Provide the (x, y) coordinate of the cell's center where the given text is located.  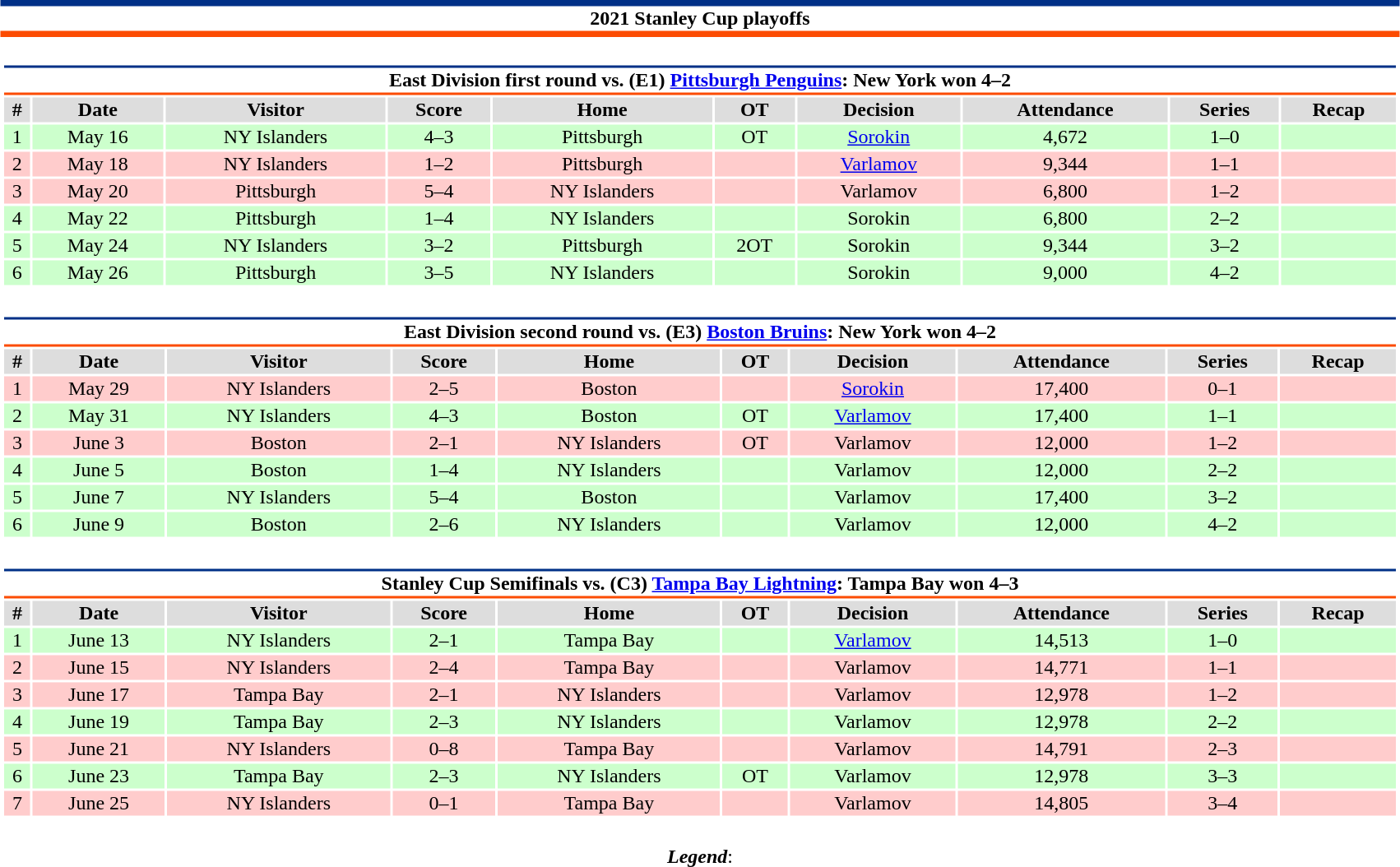
2–4 (444, 667)
Stanley Cup Semifinals vs. (C3) Tampa Bay Lightning: Tampa Bay won 4–3 (699, 584)
June 5 (99, 470)
14,513 (1061, 641)
June 7 (99, 498)
May 16 (97, 137)
June 13 (99, 641)
June 21 (99, 749)
4,672 (1066, 137)
2–6 (444, 524)
May 26 (97, 272)
June 9 (99, 524)
2OT (755, 246)
0–8 (444, 749)
East Division second round vs. (E3) Boston Bruins: New York won 4–2 (699, 332)
14,791 (1061, 749)
June 15 (99, 667)
3–3 (1222, 776)
14,771 (1061, 667)
May 18 (97, 164)
June 23 (99, 776)
3–5 (439, 272)
May 24 (97, 246)
2–5 (444, 389)
2021 Stanley Cup playoffs (700, 18)
May 20 (97, 192)
June 19 (99, 721)
3–4 (1222, 804)
June 3 (99, 443)
June 17 (99, 695)
9,000 (1066, 272)
7 (16, 804)
June 25 (99, 804)
May 22 (97, 218)
May 31 (99, 415)
14,805 (1061, 804)
East Division first round vs. (E1) Pittsburgh Penguins: New York won 4–2 (699, 81)
May 29 (99, 389)
